For the text-containing cell, return its midpoint in [X, Y] coordinate format. 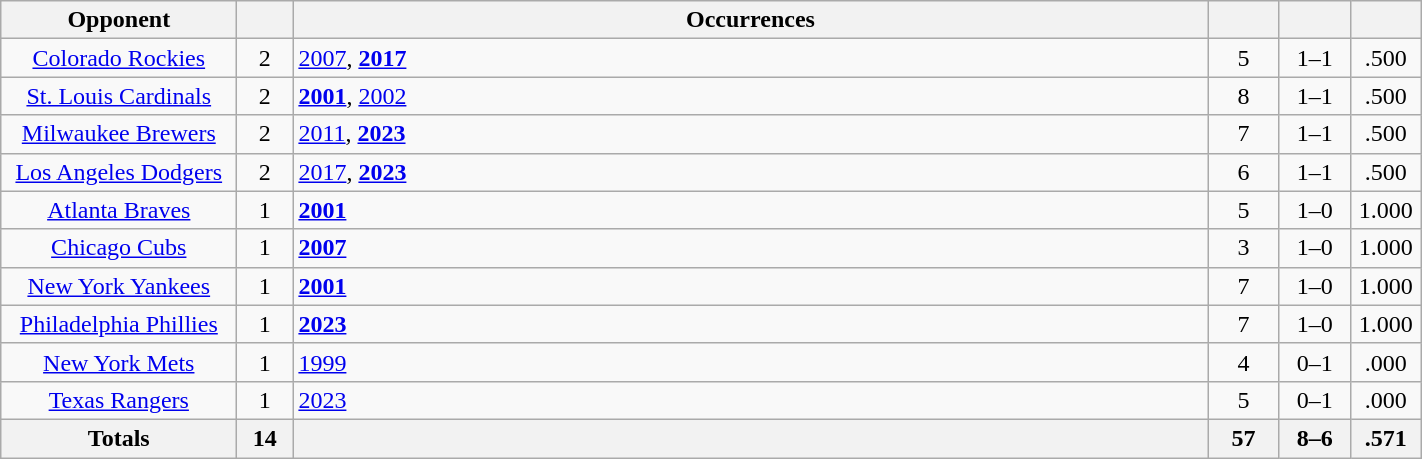
1999 [750, 362]
.571 [1386, 438]
St. Louis Cardinals [119, 96]
3 [1244, 248]
Totals [119, 438]
6 [1244, 172]
Opponent [119, 20]
2001, 2002 [750, 96]
2007, 2017 [750, 58]
4 [1244, 362]
2017, 2023 [750, 172]
2007 [750, 248]
Atlanta Braves [119, 210]
Milwaukee Brewers [119, 134]
8–6 [1314, 438]
New York Mets [119, 362]
2011, 2023 [750, 134]
Chicago Cubs [119, 248]
8 [1244, 96]
Texas Rangers [119, 400]
Colorado Rockies [119, 58]
Occurrences [750, 20]
New York Yankees [119, 286]
Philadelphia Phillies [119, 324]
57 [1244, 438]
14 [265, 438]
Los Angeles Dodgers [119, 172]
